From the cell containing the given text, extract its center point as (X, Y) coordinate. 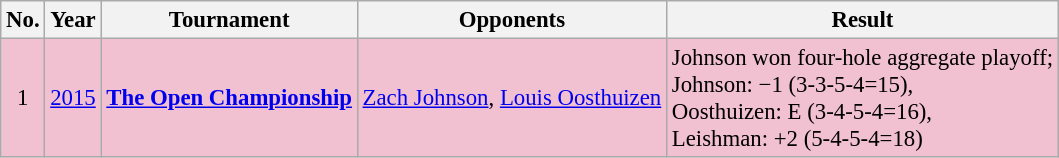
1 (23, 98)
Tournament (229, 20)
2015 (73, 98)
Zach Johnson, Louis Oosthuizen (512, 98)
The Open Championship (229, 98)
No. (23, 20)
Opponents (512, 20)
Year (73, 20)
Result (863, 20)
Johnson won four-hole aggregate playoff;Johnson: −1 (3-3-5-4=15),Oosthuizen: E (3-4-5-4=16),Leishman: +2 (5-4-5-4=18) (863, 98)
